Detect which cell encompasses the target text, then output its [X, Y] center coordinate. 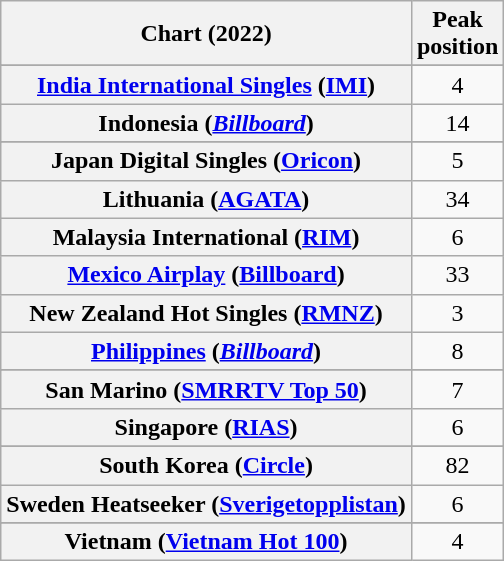
Chart (2022) [206, 34]
Singapore (RIAS) [206, 427]
Sweden Heatseeker (Sverigetopplistan) [206, 503]
34 [457, 199]
82 [457, 465]
Vietnam (Vietnam Hot 100) [206, 542]
8 [457, 351]
7 [457, 389]
Malaysia International (RIM) [206, 237]
New Zealand Hot Singles (RMNZ) [206, 313]
5 [457, 161]
San Marino (SMRRTV Top 50) [206, 389]
Philippines (Billboard) [206, 351]
Indonesia (Billboard) [206, 123]
3 [457, 313]
Japan Digital Singles (Oricon) [206, 161]
Peakposition [457, 34]
Lithuania (AGATA) [206, 199]
South Korea (Circle) [206, 465]
14 [457, 123]
33 [457, 275]
India International Singles (IMI) [206, 85]
Mexico Airplay (Billboard) [206, 275]
